Return the [x, y] coordinate for the center point of the cell that contains the specified text.  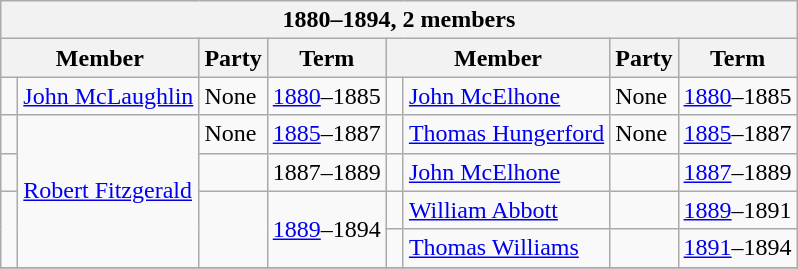
John McLaughlin [108, 96]
William Abbott [506, 210]
Thomas Williams [506, 248]
1891–1894 [738, 248]
Robert Fitzgerald [108, 191]
1889–1894 [326, 229]
Thomas Hungerford [506, 134]
1880–1894, 2 members [399, 20]
1889–1891 [738, 210]
